Provide the (x, y) coordinate of the cell's center where the given text is located.  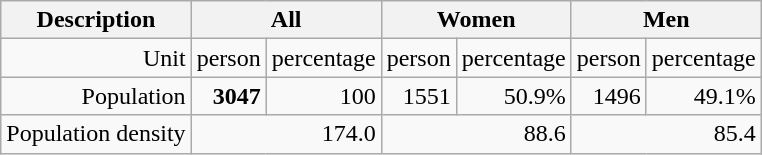
88.6 (476, 134)
All (286, 20)
3047 (228, 96)
49.1% (704, 96)
Description (96, 20)
50.9% (514, 96)
Unit (96, 58)
Women (476, 20)
85.4 (666, 134)
Population density (96, 134)
Population (96, 96)
Men (666, 20)
174.0 (286, 134)
100 (324, 96)
1551 (418, 96)
1496 (608, 96)
